Scan for the cell matching the given text and deliver its [X, Y] coordinate at center. 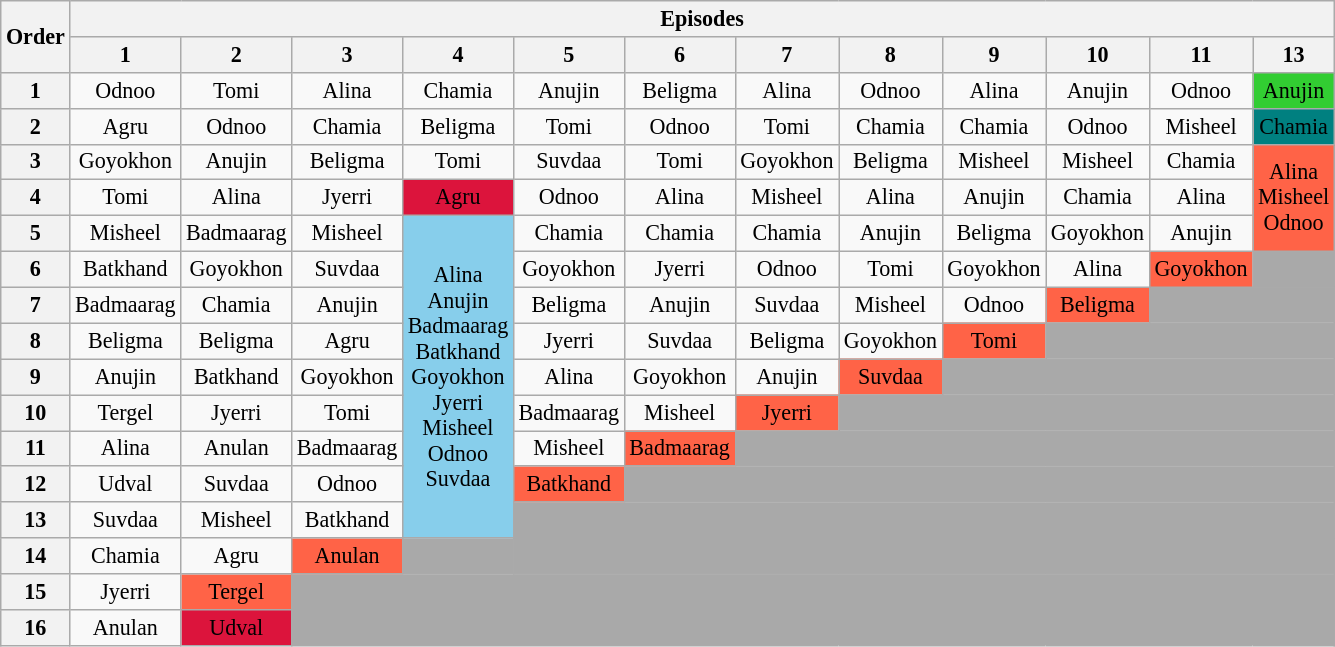
Episodes [702, 18]
Alina Anujin Badmaarag Batkhand Goyokhon Jyerri Misheel Odnoo Suvdaa [458, 376]
AlinaMisheelOdnoo [1294, 198]
14 [36, 556]
16 [36, 627]
15 [36, 591]
Order [36, 36]
12 [36, 484]
